Provide the [x, y] coordinate of the cell's center where the given text is located.  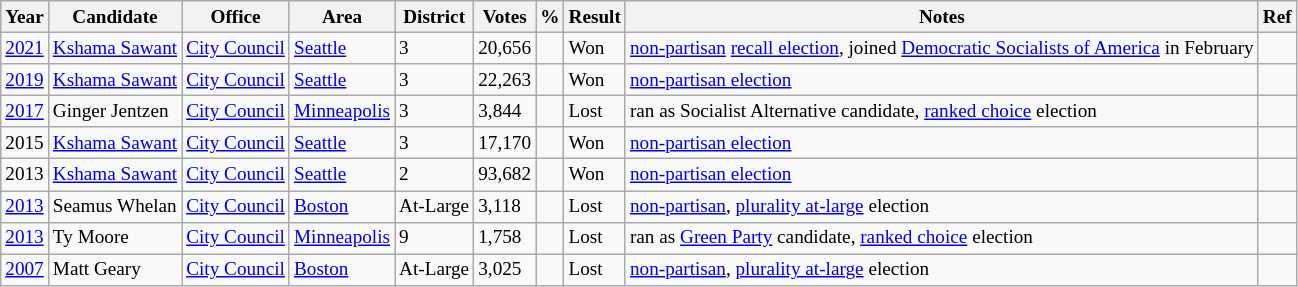
3,025 [505, 270]
17,170 [505, 143]
Ginger Jentzen [114, 111]
Ty Moore [114, 238]
Matt Geary [114, 270]
3,118 [505, 206]
1,758 [505, 238]
2017 [25, 111]
9 [434, 238]
ran as Green Party candidate, ranked choice election [942, 238]
Ref [1277, 17]
Notes [942, 17]
2019 [25, 80]
Candidate [114, 17]
2021 [25, 48]
93,682 [505, 175]
Office [236, 17]
3,844 [505, 111]
20,656 [505, 48]
District [434, 17]
Year [25, 17]
non-partisan recall election, joined Democratic Socialists of America in February [942, 48]
2 [434, 175]
Votes [505, 17]
2007 [25, 270]
Seamus Whelan [114, 206]
% [550, 17]
ran as Socialist Alternative candidate, ranked choice election [942, 111]
Result [594, 17]
Area [342, 17]
2015 [25, 143]
22,263 [505, 80]
